Detect which cell encompasses the target text, then output its (X, Y) center coordinate. 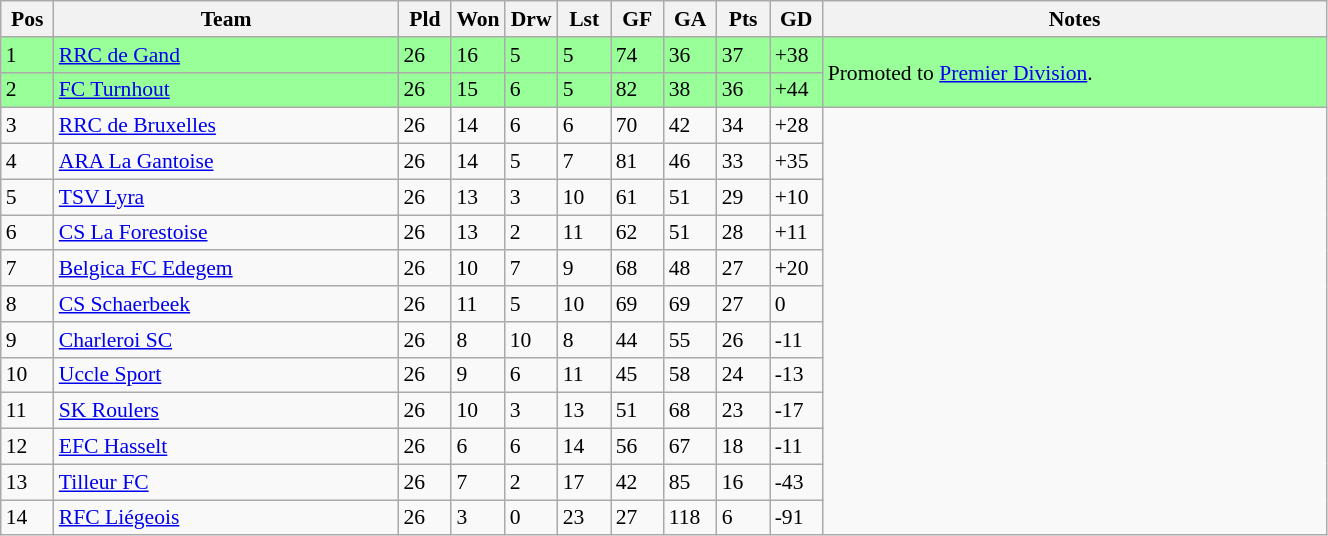
38 (690, 90)
118 (690, 518)
Pts (744, 19)
Lst (584, 19)
48 (690, 269)
17 (584, 482)
Tilleur FC (226, 482)
Uccle Sport (226, 375)
28 (744, 233)
44 (638, 340)
CS La Forestoise (226, 233)
29 (744, 197)
+38 (796, 55)
+11 (796, 233)
RRC de Bruxelles (226, 126)
+44 (796, 90)
82 (638, 90)
24 (744, 375)
+10 (796, 197)
74 (638, 55)
Won (478, 19)
RFC Liégeois (226, 518)
Belgica FC Edegem (226, 269)
-43 (796, 482)
4 (28, 162)
+28 (796, 126)
GA (690, 19)
GF (638, 19)
67 (690, 447)
-13 (796, 375)
Notes (1075, 19)
-91 (796, 518)
GD (796, 19)
+20 (796, 269)
ARA La Gantoise (226, 162)
SK Roulers (226, 411)
70 (638, 126)
81 (638, 162)
46 (690, 162)
85 (690, 482)
18 (744, 447)
+35 (796, 162)
34 (744, 126)
-17 (796, 411)
45 (638, 375)
61 (638, 197)
FC Turnhout (226, 90)
58 (690, 375)
TSV Lyra (226, 197)
62 (638, 233)
CS Schaerbeek (226, 304)
Team (226, 19)
37 (744, 55)
Promoted to Premier Division. (1075, 72)
55 (690, 340)
RRC de Gand (226, 55)
15 (478, 90)
Pld (424, 19)
EFC Hasselt (226, 447)
56 (638, 447)
Drw (532, 19)
Charleroi SC (226, 340)
33 (744, 162)
Pos (28, 19)
12 (28, 447)
1 (28, 55)
